Determine the (X, Y) coordinate at the center of the cell enclosing the given text.  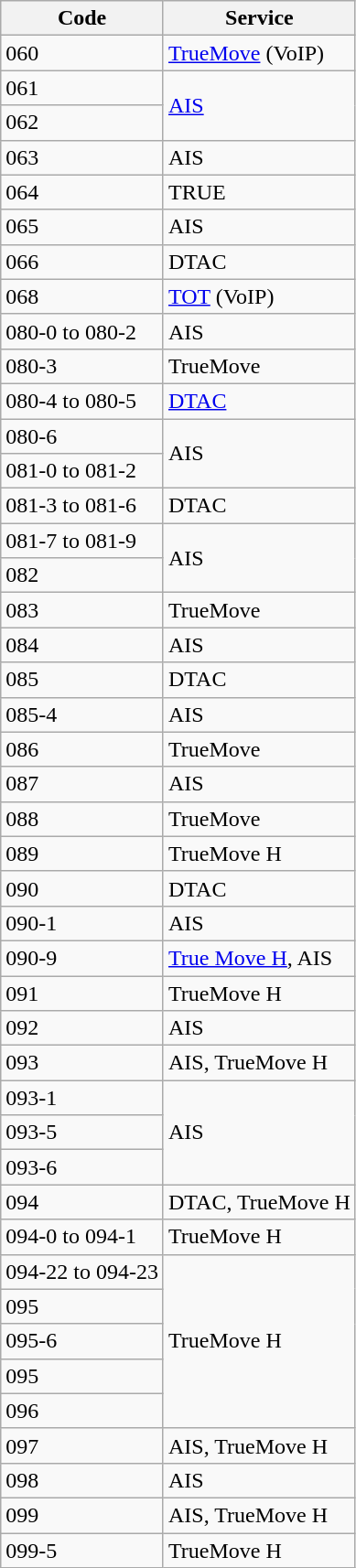
DTAC, TrueMove H (259, 1202)
085-4 (82, 714)
Code (82, 18)
063 (82, 157)
090 (82, 888)
062 (82, 123)
080-4 to 080-5 (82, 401)
064 (82, 192)
099-5 (82, 1551)
090-9 (82, 958)
080-0 to 080-2 (82, 331)
098 (82, 1480)
091 (82, 993)
066 (82, 262)
097 (82, 1445)
093-5 (82, 1133)
094-22 to 094-23 (82, 1272)
093-6 (82, 1167)
081-0 to 081-2 (82, 471)
099 (82, 1515)
068 (82, 296)
TrueMove (VoIP) (259, 53)
085 (82, 680)
082 (82, 575)
089 (82, 854)
088 (82, 819)
095-6 (82, 1341)
080-3 (82, 366)
090-1 (82, 923)
093-1 (82, 1098)
065 (82, 227)
True Move H, AIS (259, 958)
092 (82, 1028)
086 (82, 749)
060 (82, 53)
TOT (VoIP) (259, 296)
Service (259, 18)
084 (82, 645)
081-7 to 081-9 (82, 541)
093 (82, 1063)
081-3 to 081-6 (82, 506)
094-0 to 094-1 (82, 1237)
061 (82, 88)
080-6 (82, 436)
087 (82, 784)
083 (82, 610)
094 (82, 1202)
TRUE (259, 192)
096 (82, 1411)
